Return [X, Y] of the center of cell containing provided text 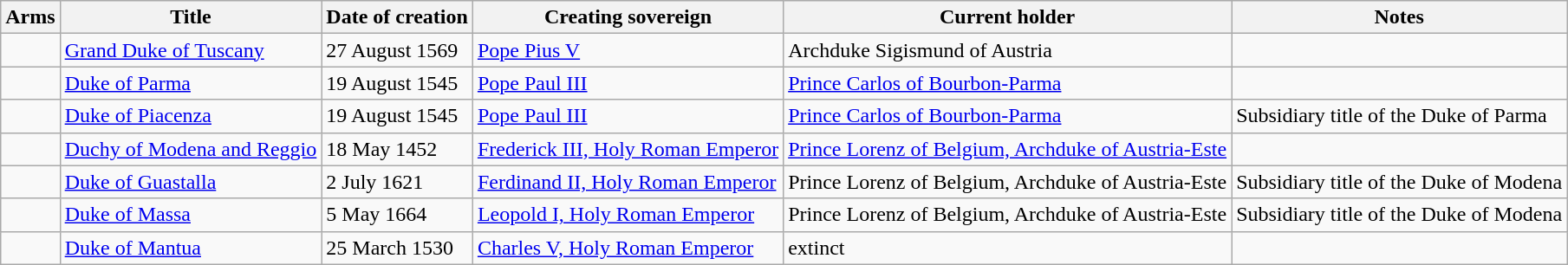
27 August 1569 [397, 50]
Archduke Sigismund of Austria [1007, 50]
Arms [30, 17]
Pope Pius V [628, 50]
Title [191, 17]
Subsidiary title of the Duke of Parma [1399, 116]
Leopold I, Holy Roman Emperor [628, 215]
Creating sovereign [628, 17]
Charles V, Holy Roman Emperor [628, 248]
Duke of Mantua [191, 248]
18 May 1452 [397, 149]
Notes [1399, 17]
Duchy of Modena and Reggio [191, 149]
Duke of Massa [191, 215]
5 May 1664 [397, 215]
Current holder [1007, 17]
Duke of Guastalla [191, 182]
2 July 1621 [397, 182]
25 March 1530 [397, 248]
Ferdinand II, Holy Roman Emperor [628, 182]
Duke of Piacenza [191, 116]
Date of creation [397, 17]
Grand Duke of Tuscany [191, 50]
extinct [1007, 248]
Frederick III, Holy Roman Emperor [628, 149]
Duke of Parma [191, 83]
